Scan for the cell matching the given text and deliver its (x, y) coordinate at center. 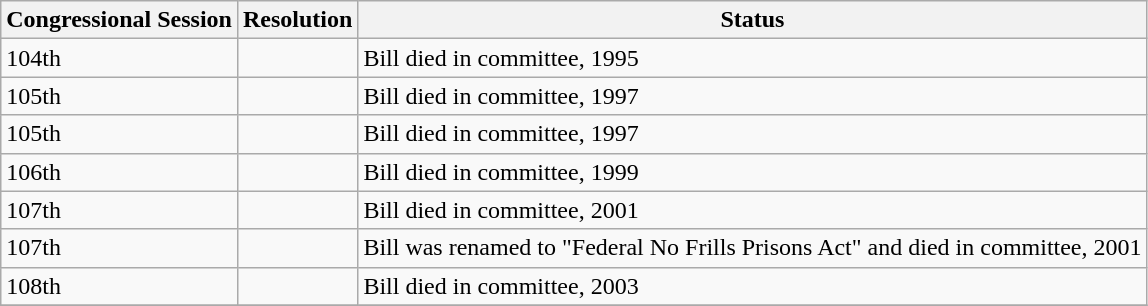
104th (120, 58)
108th (120, 286)
Bill died in committee, 2001 (752, 210)
Status (752, 20)
Bill died in committee, 1995 (752, 58)
Congressional Session (120, 20)
Bill died in committee, 2003 (752, 286)
Bill died in committee, 1999 (752, 172)
106th (120, 172)
Bill was renamed to "Federal No Frills Prisons Act" and died in committee, 2001 (752, 248)
Resolution (297, 20)
